Return the (x, y) coordinate for the center point of the cell that contains the specified text.  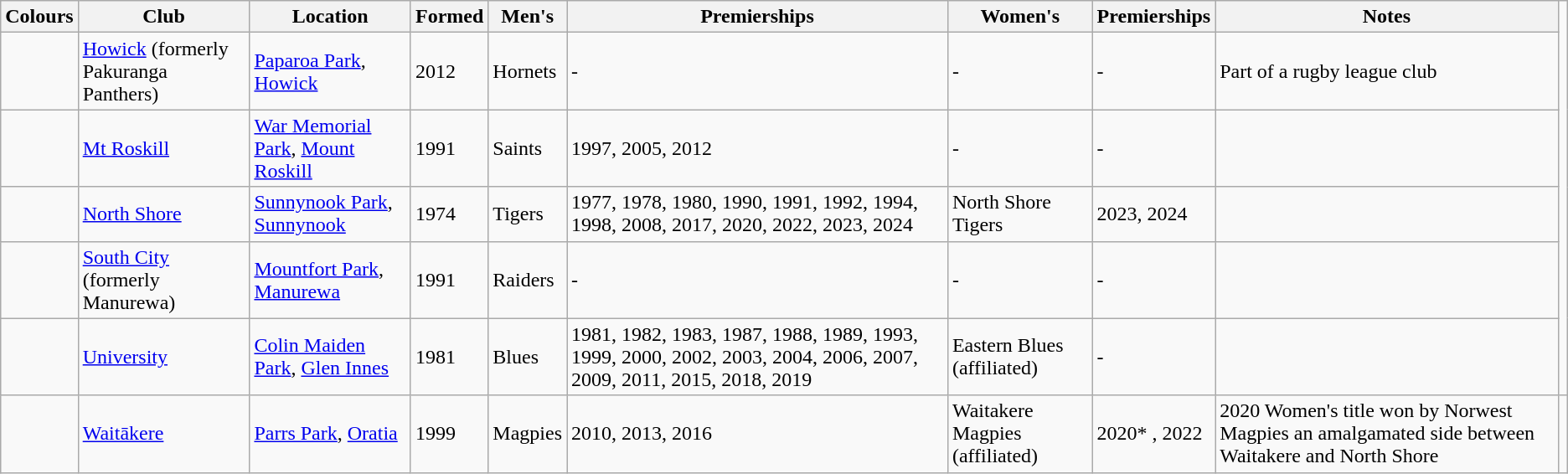
Parrs Park, Oratia (330, 434)
1997, 2005, 2012 (757, 148)
Paparoa Park, Howick (330, 71)
North Shore (164, 214)
Colours (39, 17)
1999 (449, 434)
Mountfort Park, Manurewa (330, 280)
1981, 1982, 1983, 1987, 1988, 1989, 1993, 1999, 2000, 2002, 2003, 2004, 2006, 2007, 2009, 2011, 2015, 2018, 2019 (757, 357)
Location (330, 17)
Blues (528, 357)
Women's (1020, 17)
Hornets (528, 71)
Saints (528, 148)
1974 (449, 214)
North Shore Tigers (1020, 214)
Colin Maiden Park, Glen Innes (330, 357)
Raiders (528, 280)
Eastern Blues (affiliated) (1020, 357)
War Memorial Park, Mount Roskill (330, 148)
2023, 2024 (1154, 214)
2012 (449, 71)
2020* , 2022 (1154, 434)
2010, 2013, 2016 (757, 434)
Magpies (528, 434)
2020 Women's title won by Norwest Magpies an amalgamated side between Waitakere and North Shore (1387, 434)
Part of a rugby league club (1387, 71)
Waitākere (164, 434)
1981 (449, 357)
Howick (formerly Pakuranga Panthers) (164, 71)
Club (164, 17)
Formed (449, 17)
1977, 1978, 1980, 1990, 1991, 1992, 1994, 1998, 2008, 2017, 2020, 2022, 2023, 2024 (757, 214)
Waitakere Magpies (affiliated) (1020, 434)
Men's (528, 17)
University (164, 357)
Mt Roskill (164, 148)
Sunnynook Park, Sunnynook (330, 214)
Tigers (528, 214)
South City (formerly Manurewa) (164, 280)
Notes (1387, 17)
